Pinpoint the cell where the given text exists, returning its (x, y) midpoint coordinate. 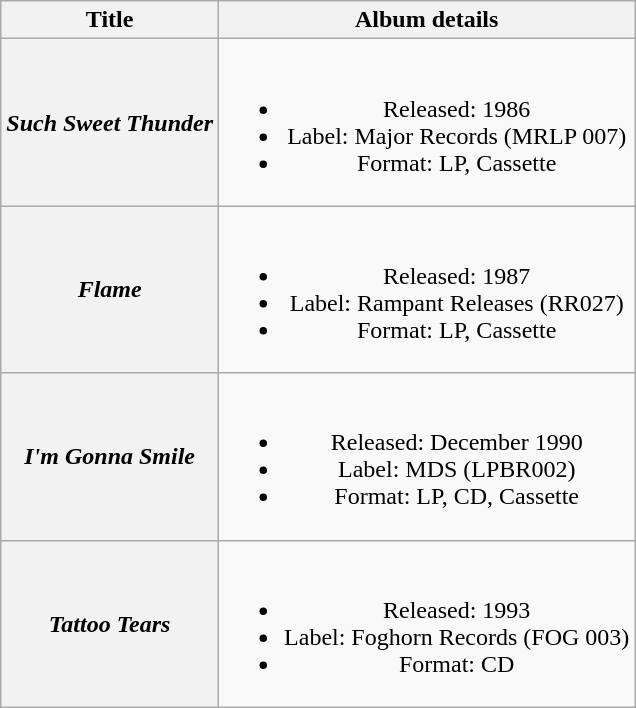
Released: 1993Label: Foghorn Records (FOG 003)Format: CD (427, 624)
Tattoo Tears (110, 624)
Title (110, 20)
Released: 1986Label: Major Records (MRLP 007)Format: LP, Cassette (427, 122)
Flame (110, 290)
I'm Gonna Smile (110, 456)
Released: December 1990Label: MDS (LPBR002)Format: LP, CD, Cassette (427, 456)
Album details (427, 20)
Released: 1987Label: Rampant Releases (RR027)Format: LP, Cassette (427, 290)
Such Sweet Thunder (110, 122)
